Search for the cell housing the specified text and yield its (X, Y) center coordinate. 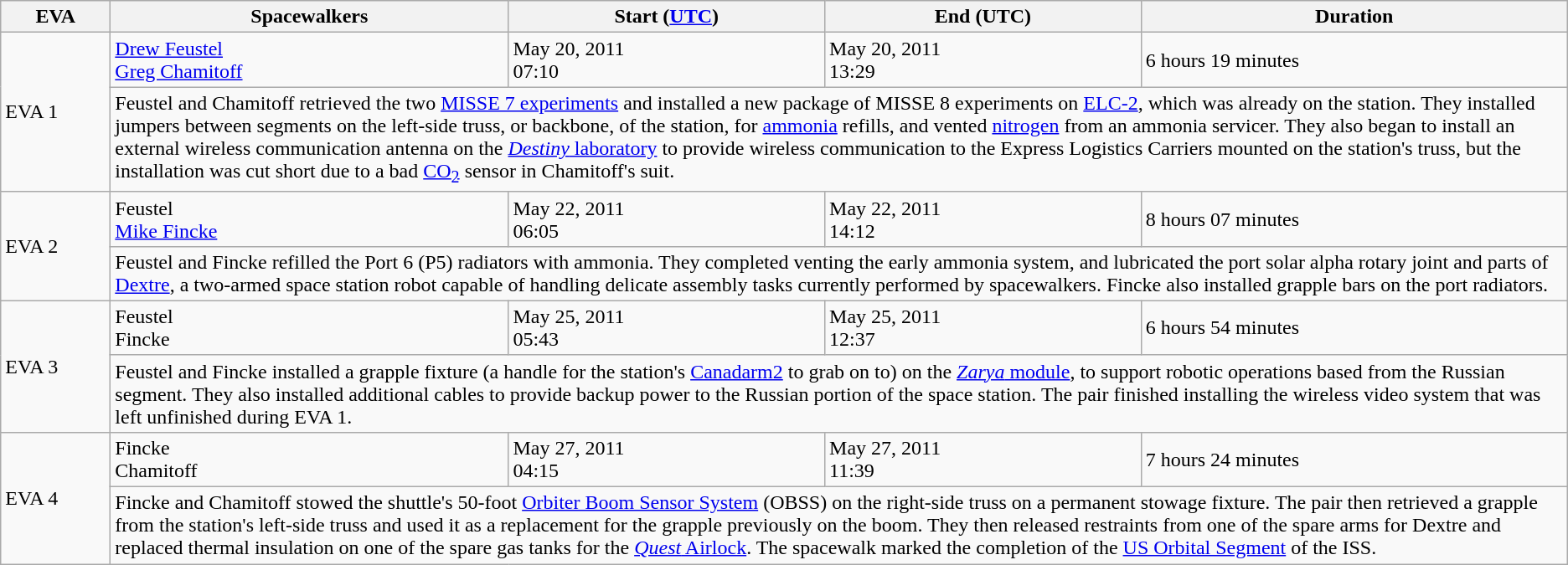
May 25, 201105:43 (667, 328)
May 27, 2011 04:15 (667, 459)
Drew Feustel Greg Chamitoff (310, 60)
EVA 3 (55, 367)
May 22, 201114:12 (983, 219)
6 hours 54 minutes (1354, 328)
8 hours 07 minutes (1354, 219)
Start (UTC) (667, 17)
Feustel Fincke (310, 328)
Feustel Mike Fincke (310, 219)
May 25, 201112:37 (983, 328)
End (UTC) (983, 17)
May 27, 2011 11:39 (983, 459)
May 22, 201106:05 (667, 219)
May 20, 2011 07:10 (667, 60)
May 20, 2011 13:29 (983, 60)
6 hours 19 minutes (1354, 60)
Fincke Chamitoff (310, 459)
EVA 1 (55, 112)
EVA 2 (55, 246)
EVA (55, 17)
EVA 4 (55, 497)
Spacewalkers (310, 17)
Duration (1354, 17)
7 hours 24 minutes (1354, 459)
